From the cell containing the given text, extract its center point as (X, Y) coordinate. 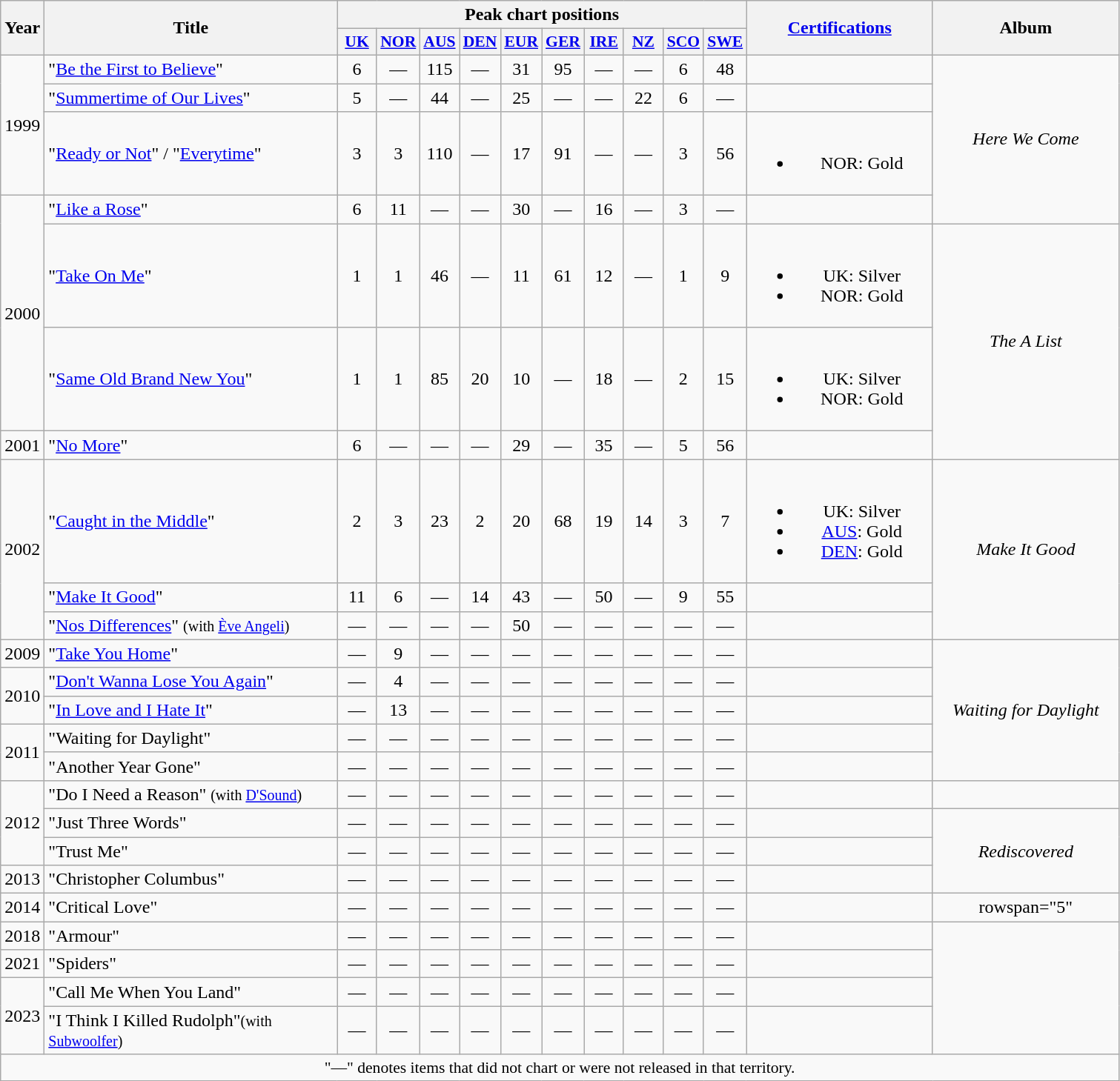
GER (563, 42)
29 (521, 445)
"Do I Need a Reason" (with D'Sound) (191, 794)
Title (191, 28)
"Armour" (191, 936)
Certifications (839, 28)
15 (725, 379)
4 (398, 682)
SCO (683, 42)
Year (22, 28)
NOR: Gold (839, 154)
13 (398, 710)
48 (725, 69)
2000 (22, 313)
"Be the First to Believe" (191, 69)
rowspan="5" (1026, 908)
61 (563, 276)
30 (521, 210)
Rediscovered (1026, 851)
2001 (22, 445)
91 (563, 154)
UK (357, 42)
2009 (22, 653)
"Just Three Words" (191, 822)
SWE (725, 42)
"No More" (191, 445)
Album (1026, 28)
"—" denotes items that did not chart or were not released in that territory. (560, 1068)
55 (725, 597)
"Spiders" (191, 964)
95 (563, 69)
31 (521, 69)
2011 (22, 752)
"Call Me When You Land" (191, 992)
"I Think I Killed Rudolph"(with Subwoolfer) (191, 1030)
"Take On Me" (191, 276)
NZ (643, 42)
17 (521, 154)
"Trust Me" (191, 851)
"In Love and I Hate It" (191, 710)
1999 (22, 124)
85 (439, 379)
The A List (1026, 342)
NOR (398, 42)
IRE (603, 42)
"Another Year Gone" (191, 766)
2023 (22, 1017)
2021 (22, 964)
2012 (22, 822)
2013 (22, 879)
"Like a Rose" (191, 210)
Waiting for Daylight (1026, 710)
AUS (439, 42)
DEN (480, 42)
"Same Old Brand New You" (191, 379)
"Waiting for Daylight" (191, 738)
UK: SilverAUS: GoldDEN: Gold (839, 522)
2010 (22, 696)
44 (439, 97)
22 (643, 97)
10 (521, 379)
43 (521, 597)
12 (603, 276)
"Caught in the Middle" (191, 522)
"Ready or Not" / "Everytime" (191, 154)
"Nos Differences" (with Ève Angeli) (191, 625)
Here We Come (1026, 139)
35 (603, 445)
115 (439, 69)
"Critical Love" (191, 908)
16 (603, 210)
68 (563, 522)
2002 (22, 550)
Make It Good (1026, 550)
"Take You Home" (191, 653)
25 (521, 97)
"Don't Wanna Lose You Again" (191, 682)
Peak chart positions (542, 15)
"Summertime of Our Lives" (191, 97)
23 (439, 522)
19 (603, 522)
2014 (22, 908)
18 (603, 379)
"Christopher Columbus" (191, 879)
"Make It Good" (191, 597)
46 (439, 276)
110 (439, 154)
2018 (22, 936)
EUR (521, 42)
7 (725, 522)
